Return the [X, Y] coordinate for the center point of the cell that contains the specified text.  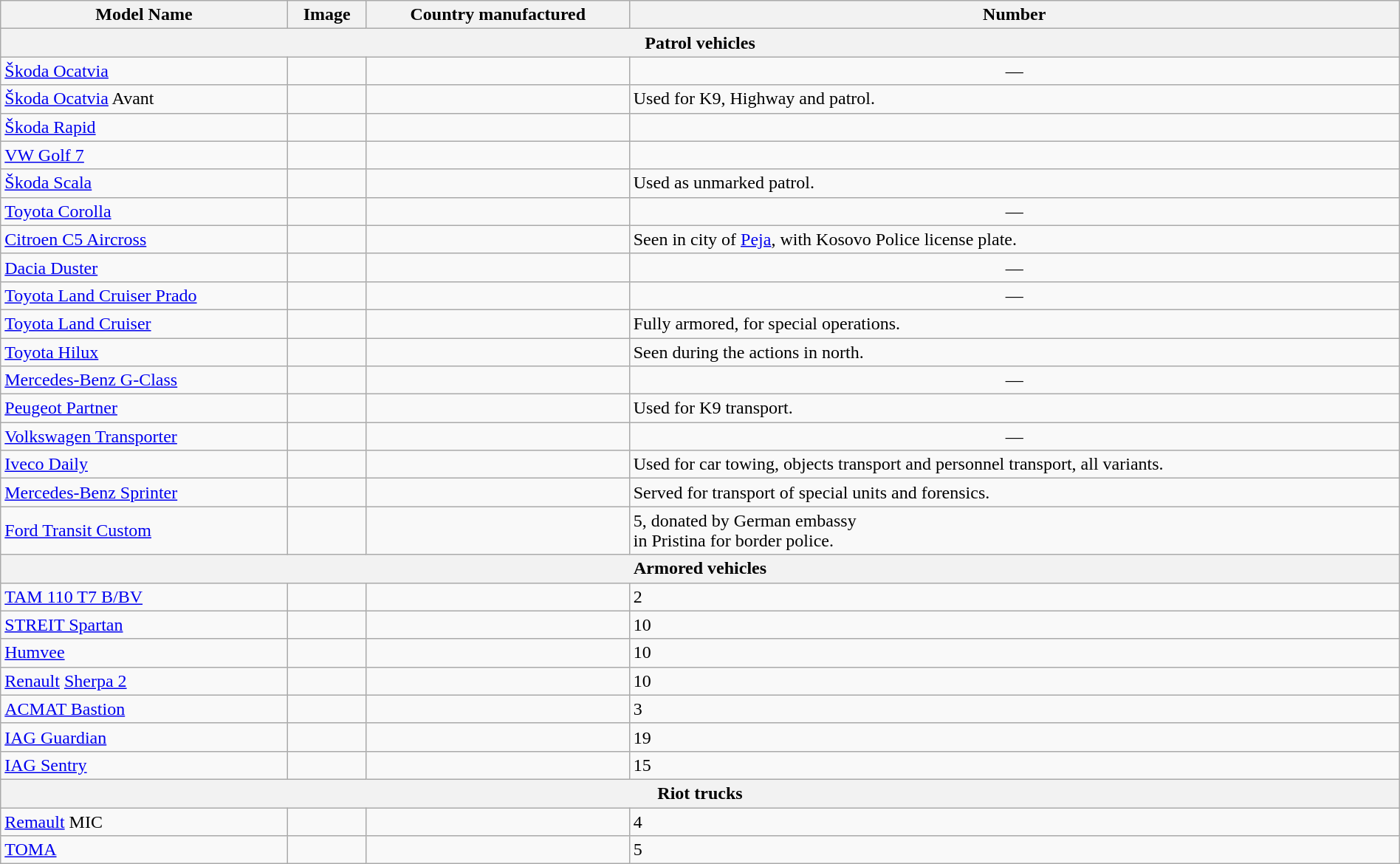
Seen during the actions in north. [1015, 352]
Riot trucks [700, 793]
Used for K9, Highway and patrol. [1015, 99]
IAG Guardian [144, 737]
Volkswagen Transporter [144, 436]
IAG Sentry [144, 765]
Ford Transit Custom [144, 530]
Served for transport of special units and forensics. [1015, 493]
Toyota Land Cruiser [144, 323]
15 [1015, 765]
4 [1015, 822]
Number [1015, 15]
Citroen C5 Aircross [144, 239]
Remault MIC [144, 822]
Used for car towing, objects transport and personnel transport, all variants. [1015, 464]
Toyota Land Cruiser Prado [144, 295]
STREIT Spartan [144, 625]
Fully armored, for special operations. [1015, 323]
Škoda Ocatvia [144, 71]
3 [1015, 709]
2 [1015, 597]
Mercedes-Benz Sprinter [144, 493]
Used for K9 transport. [1015, 408]
Škoda Ocatvia Avant [144, 99]
ACMAT Bastion [144, 709]
Humvee [144, 653]
19 [1015, 737]
Image [326, 15]
Škoda Scala [144, 183]
Mercedes-Benz G-Class [144, 380]
Seen in city of Peja, with Kosovo Police license plate. [1015, 239]
Škoda Rapid [144, 127]
Toyota Corolla [144, 211]
Used as unmarked patrol. [1015, 183]
Iveco Daily [144, 464]
Armored vehicles [700, 569]
Country manufactured [498, 15]
Patrol vehicles [700, 43]
5 [1015, 850]
Dacia Duster [144, 267]
TOMA [144, 850]
Renault Sherpa 2 [144, 681]
5, donated by German embassyin Pristina for border police. [1015, 530]
Peugeot Partner [144, 408]
VW Golf 7 [144, 155]
TAM 110 T7 B/BV [144, 597]
Model Name [144, 15]
Toyota Hilux [144, 352]
